Provide the (x, y) coordinate of the cell's center where the given text is located.  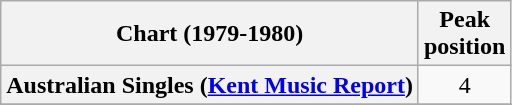
Peakposition (464, 34)
Australian Singles (Kent Music Report) (210, 85)
Chart (1979-1980) (210, 34)
4 (464, 85)
